Search for the cell housing the specified text and yield its [X, Y] center coordinate. 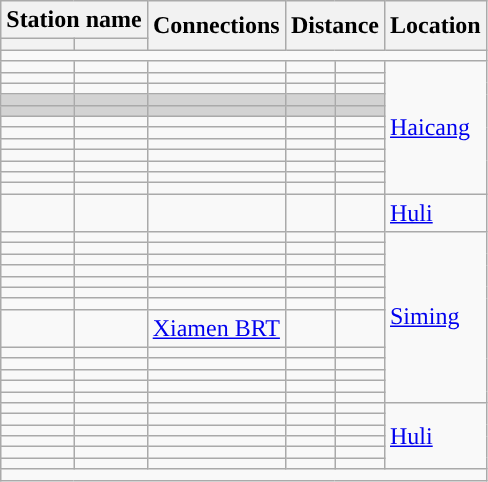
Station name [74, 20]
Haicang [435, 128]
Siming [435, 318]
Distance [334, 26]
Connections [216, 26]
Xiamen BRT [216, 328]
Location [435, 26]
